Find where the given text appears and provide that cell's center as [X, Y] coordinate. 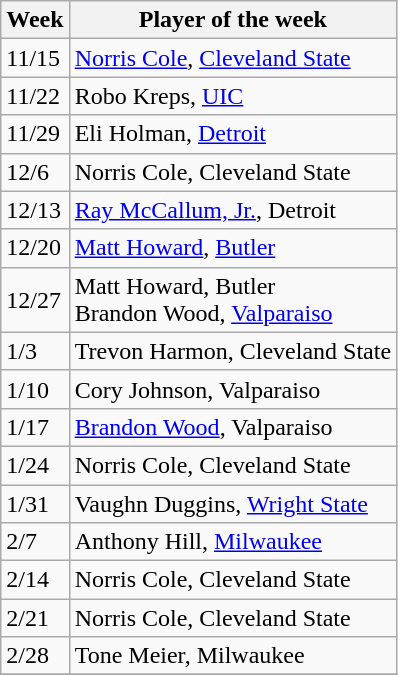
1/24 [35, 465]
1/17 [35, 427]
Eli Holman, Detroit [232, 134]
12/13 [35, 210]
1/3 [35, 351]
Matt Howard, ButlerBrandon Wood, Valparaiso [232, 300]
2/7 [35, 542]
1/31 [35, 503]
11/22 [35, 96]
Matt Howard, Butler [232, 248]
1/10 [35, 389]
Robo Kreps, UIC [232, 96]
Vaughn Duggins, Wright State [232, 503]
Trevon Harmon, Cleveland State [232, 351]
Ray McCallum, Jr., Detroit [232, 210]
12/20 [35, 248]
Player of the week [232, 20]
Week [35, 20]
2/14 [35, 580]
11/29 [35, 134]
2/21 [35, 618]
Tone Meier, Milwaukee [232, 656]
Cory Johnson, Valparaiso [232, 389]
2/28 [35, 656]
Brandon Wood, Valparaiso [232, 427]
12/6 [35, 172]
11/15 [35, 58]
Anthony Hill, Milwaukee [232, 542]
12/27 [35, 300]
